Identify which cell holds the provided text, then report its (X, Y) central coordinate. 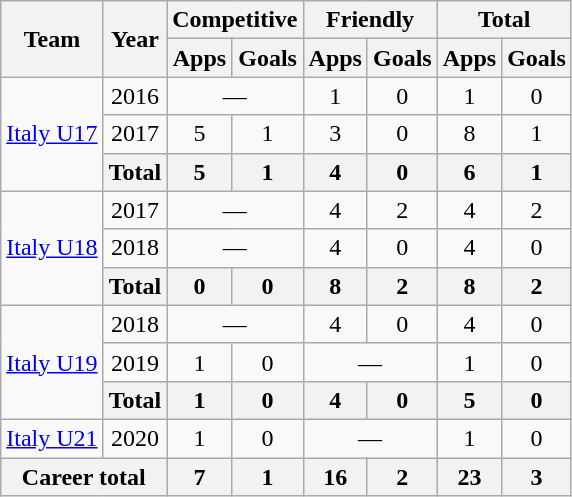
Team (52, 39)
7 (200, 477)
23 (469, 477)
Career total (84, 477)
2019 (135, 362)
Italy U18 (52, 248)
Italy U17 (52, 134)
6 (469, 172)
Italy U19 (52, 362)
Competitive (235, 20)
2020 (135, 438)
Italy U21 (52, 438)
2016 (135, 96)
Friendly (370, 20)
16 (335, 477)
Year (135, 39)
